Identify which cell holds the provided text, then report its (x, y) central coordinate. 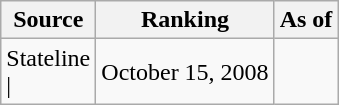
October 15, 2008 (185, 72)
Source (48, 20)
As of (306, 20)
Ranking (185, 20)
Stateline| (48, 72)
